Detect which cell encompasses the target text, then output its [x, y] center coordinate. 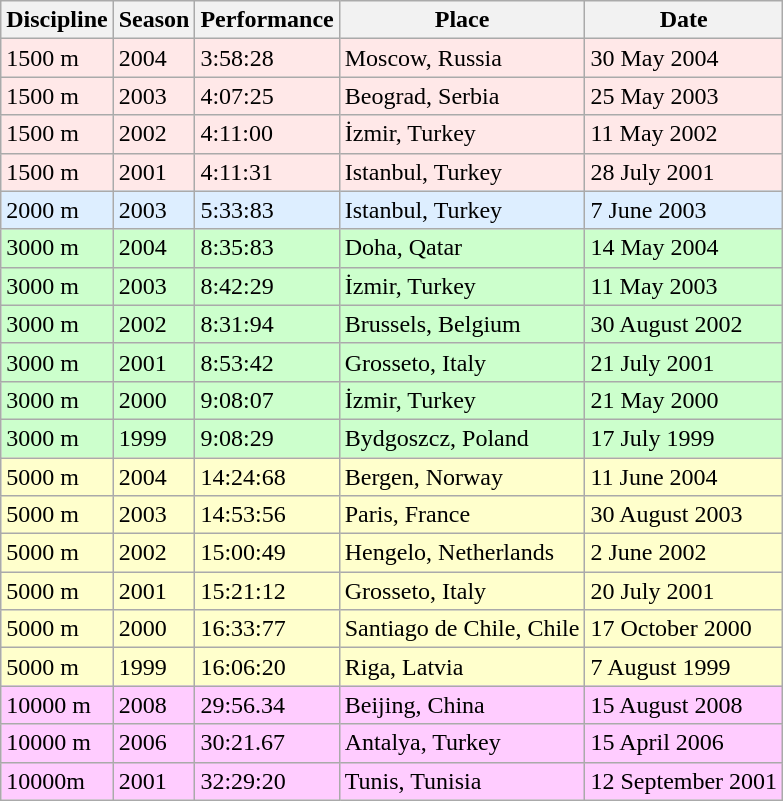
Paris, France [462, 515]
2008 [154, 705]
21 May 2000 [684, 400]
8:31:94 [267, 324]
15 August 2008 [684, 705]
2 June 2002 [684, 553]
Doha, Qatar [462, 248]
17 July 1999 [684, 438]
30 May 2004 [684, 58]
8:35:83 [267, 248]
Santiago de Chile, Chile [462, 629]
4:11:00 [267, 134]
11 June 2004 [684, 477]
2006 [154, 743]
16:33:77 [267, 629]
Bydgoszcz, Poland [462, 438]
14:53:56 [267, 515]
15:00:49 [267, 553]
11 May 2002 [684, 134]
15:21:12 [267, 591]
10000m [57, 781]
7 August 1999 [684, 667]
15 April 2006 [684, 743]
Beograd, Serbia [462, 96]
25 May 2003 [684, 96]
30 August 2003 [684, 515]
30:21.67 [267, 743]
Place [462, 20]
9:08:29 [267, 438]
Beijing, China [462, 705]
7 June 2003 [684, 210]
Riga, Latvia [462, 667]
32:29:20 [267, 781]
29:56.34 [267, 705]
21 July 2001 [684, 362]
5:33:83 [267, 210]
14 May 2004 [684, 248]
Tunis, Tunisia [462, 781]
11 May 2003 [684, 286]
4:11:31 [267, 172]
Performance [267, 20]
9:08:07 [267, 400]
17 October 2000 [684, 629]
8:53:42 [267, 362]
30 August 2002 [684, 324]
4:07:25 [267, 96]
Moscow, Russia [462, 58]
16:06:20 [267, 667]
Discipline [57, 20]
12 September 2001 [684, 781]
2000 m [57, 210]
20 July 2001 [684, 591]
3:58:28 [267, 58]
Bergen, Norway [462, 477]
Season [154, 20]
14:24:68 [267, 477]
28 July 2001 [684, 172]
Hengelo, Netherlands [462, 553]
Antalya, Turkey [462, 743]
8:42:29 [267, 286]
Date [684, 20]
Brussels, Belgium [462, 324]
